Return [X, Y] of the center of cell containing provided text 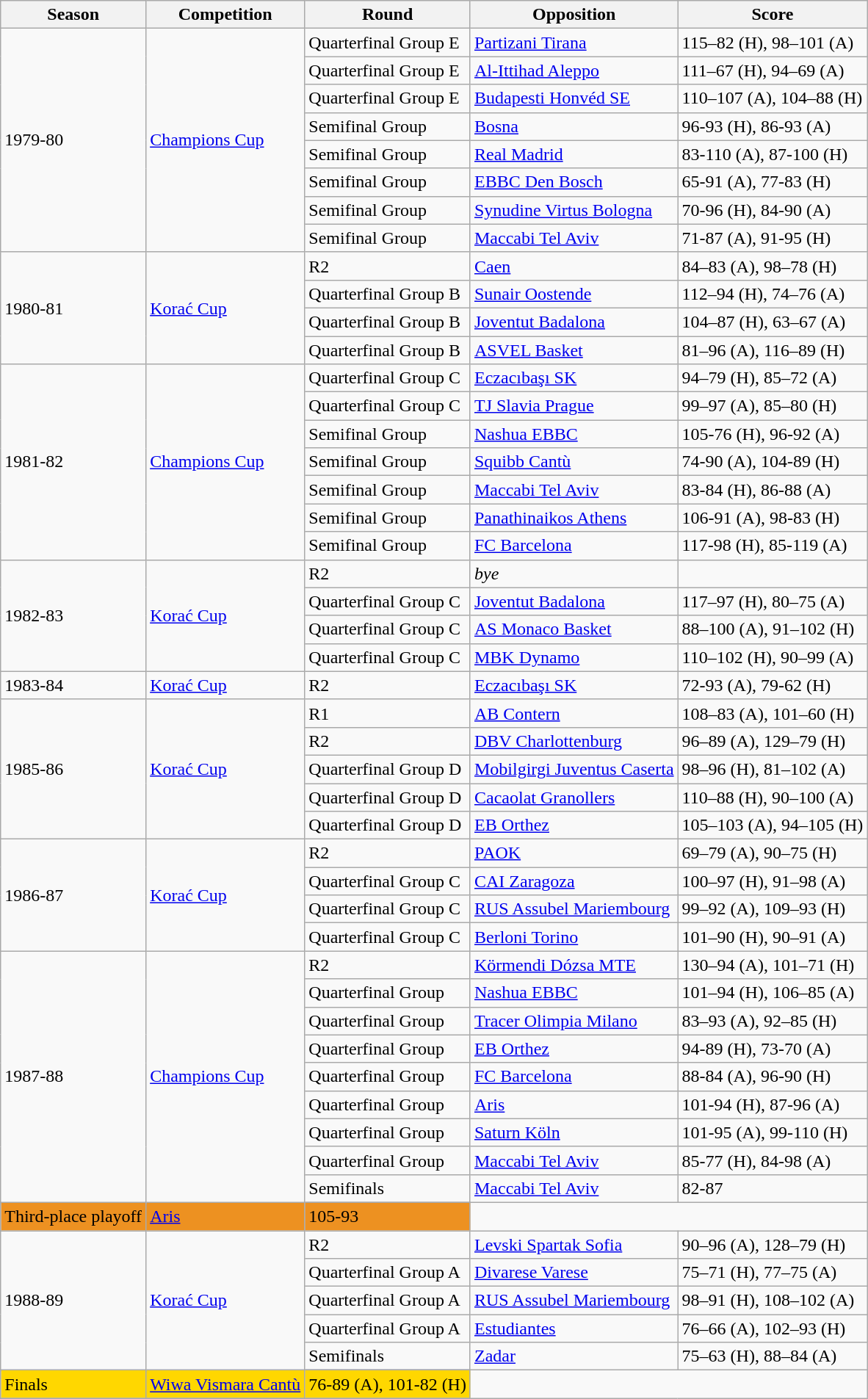
bye [574, 574]
Synudine Virtus Bologna [574, 210]
DBV Charlottenburg [574, 741]
Saturn Köln [574, 1132]
98–91 (H), 108–102 (A) [773, 1301]
83–93 (A), 92–85 (H) [773, 1021]
75–63 (H), 88–84 (A) [773, 1356]
110–88 (H), 90–100 (A) [773, 797]
83-84 (H), 86-88 (A) [773, 490]
1979-80 [73, 140]
98–96 (H), 81–102 (A) [773, 769]
ASVEL Basket [574, 350]
Panathinaikos Athens [574, 518]
88-84 (A), 96-90 (H) [773, 1077]
Berloni Torino [574, 937]
106-91 (A), 98-83 (H) [773, 518]
AS Monaco Basket [574, 629]
69–79 (A), 90–75 (H) [773, 853]
101-94 (H), 87-96 (A) [773, 1105]
71-87 (A), 91-95 (H) [773, 238]
105-76 (H), 96-92 (A) [773, 434]
110–102 (H), 90–99 (A) [773, 657]
Sunair Oostende [574, 294]
EBBC Den Bosch [574, 182]
94-89 (H), 73-70 (A) [773, 1049]
75–71 (H), 77–75 (A) [773, 1273]
Wiwa Vismara Cantù [225, 1384]
94–79 (H), 85–72 (A) [773, 378]
1986-87 [73, 895]
Squibb Cantù [574, 462]
TJ Slavia Prague [574, 406]
Third-place playoff [73, 1216]
108–83 (A), 101–60 (H) [773, 713]
96–89 (A), 129–79 (H) [773, 741]
1987-88 [73, 1077]
R1 [388, 713]
Competition [225, 15]
112–94 (H), 74–76 (A) [773, 294]
1982-83 [73, 615]
105-93 [388, 1216]
105–103 (A), 94–105 (H) [773, 825]
Caen [574, 266]
83-110 (A), 87-100 (H) [773, 154]
Divarese Varese [574, 1273]
115–82 (H), 98–101 (A) [773, 43]
101–90 (H), 90–91 (A) [773, 937]
90–96 (A), 128–79 (H) [773, 1245]
130–94 (A), 101–71 (H) [773, 965]
MBK Dynamo [574, 657]
96-93 (H), 86-93 (A) [773, 126]
82-87 [773, 1188]
104–87 (H), 63–67 (A) [773, 322]
Tracer Olimpia Milano [574, 1021]
PAOK [574, 853]
Finals [73, 1384]
99–92 (A), 109–93 (H) [773, 909]
AB Contern [574, 713]
117–97 (H), 80–75 (A) [773, 601]
1988-89 [73, 1301]
110–107 (A), 104–88 (H) [773, 98]
Levski Spartak Sofia [574, 1245]
84–83 (A), 98–78 (H) [773, 266]
117-98 (H), 85-119 (A) [773, 546]
85-77 (H), 84-98 (A) [773, 1160]
70-96 (H), 84-90 (A) [773, 210]
76-89 (A), 101-82 (H) [388, 1384]
Opposition [574, 15]
Partizani Tirana [574, 43]
Körmendi Dózsa MTE [574, 965]
111–67 (H), 94–69 (A) [773, 71]
1981-82 [73, 462]
88–100 (A), 91–102 (H) [773, 629]
1985-86 [73, 769]
Season [73, 15]
Round [388, 15]
100–97 (H), 91–98 (A) [773, 881]
Estudiantes [574, 1328]
81–96 (A), 116–89 (H) [773, 350]
99–97 (A), 85–80 (H) [773, 406]
1980-81 [73, 308]
Zadar [574, 1356]
101–94 (H), 106–85 (A) [773, 993]
101-95 (A), 99-110 (H) [773, 1132]
Cacaolat Granollers [574, 797]
Budapesti Honvéd SE [574, 98]
72-93 (A), 79-62 (H) [773, 685]
Al-Ittihad Aleppo [574, 71]
Bosna [574, 126]
65-91 (A), 77-83 (H) [773, 182]
Mobilgirgi Juventus Caserta [574, 769]
74-90 (A), 104-89 (H) [773, 462]
CAI Zaragoza [574, 881]
1983-84 [73, 685]
Real Madrid [574, 154]
76–66 (A), 102–93 (H) [773, 1328]
Score [773, 15]
